Capture the cell that displays the provided text and extract its [X, Y] central coordinate. 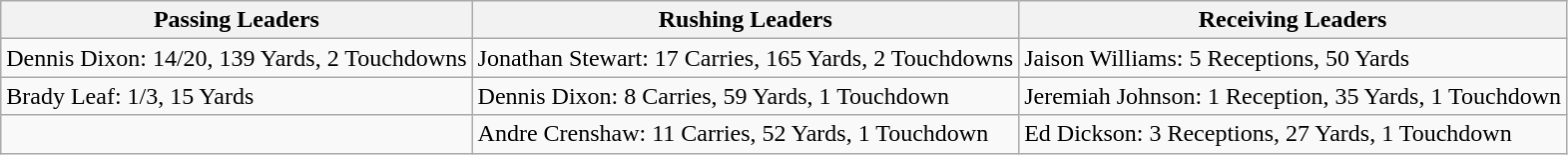
Dennis Dixon: 8 Carries, 59 Yards, 1 Touchdown [746, 96]
Passing Leaders [237, 20]
Brady Leaf: 1/3, 15 Yards [237, 96]
Ed Dickson: 3 Receptions, 27 Yards, 1 Touchdown [1294, 134]
Rushing Leaders [746, 20]
Jeremiah Johnson: 1 Reception, 35 Yards, 1 Touchdown [1294, 96]
Dennis Dixon: 14/20, 139 Yards, 2 Touchdowns [237, 58]
Jaison Williams: 5 Receptions, 50 Yards [1294, 58]
Andre Crenshaw: 11 Carries, 52 Yards, 1 Touchdown [746, 134]
Receiving Leaders [1294, 20]
Jonathan Stewart: 17 Carries, 165 Yards, 2 Touchdowns [746, 58]
